For the text-containing cell, return its midpoint in [X, Y] coordinate format. 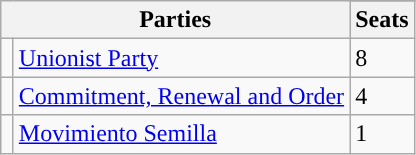
Commitment, Renewal and Order [181, 96]
8 [382, 58]
Movimiento Semilla [181, 134]
Seats [382, 20]
Parties [176, 20]
4 [382, 96]
1 [382, 134]
Unionist Party [181, 58]
